From the cell containing the given text, extract its center point as [x, y] coordinate. 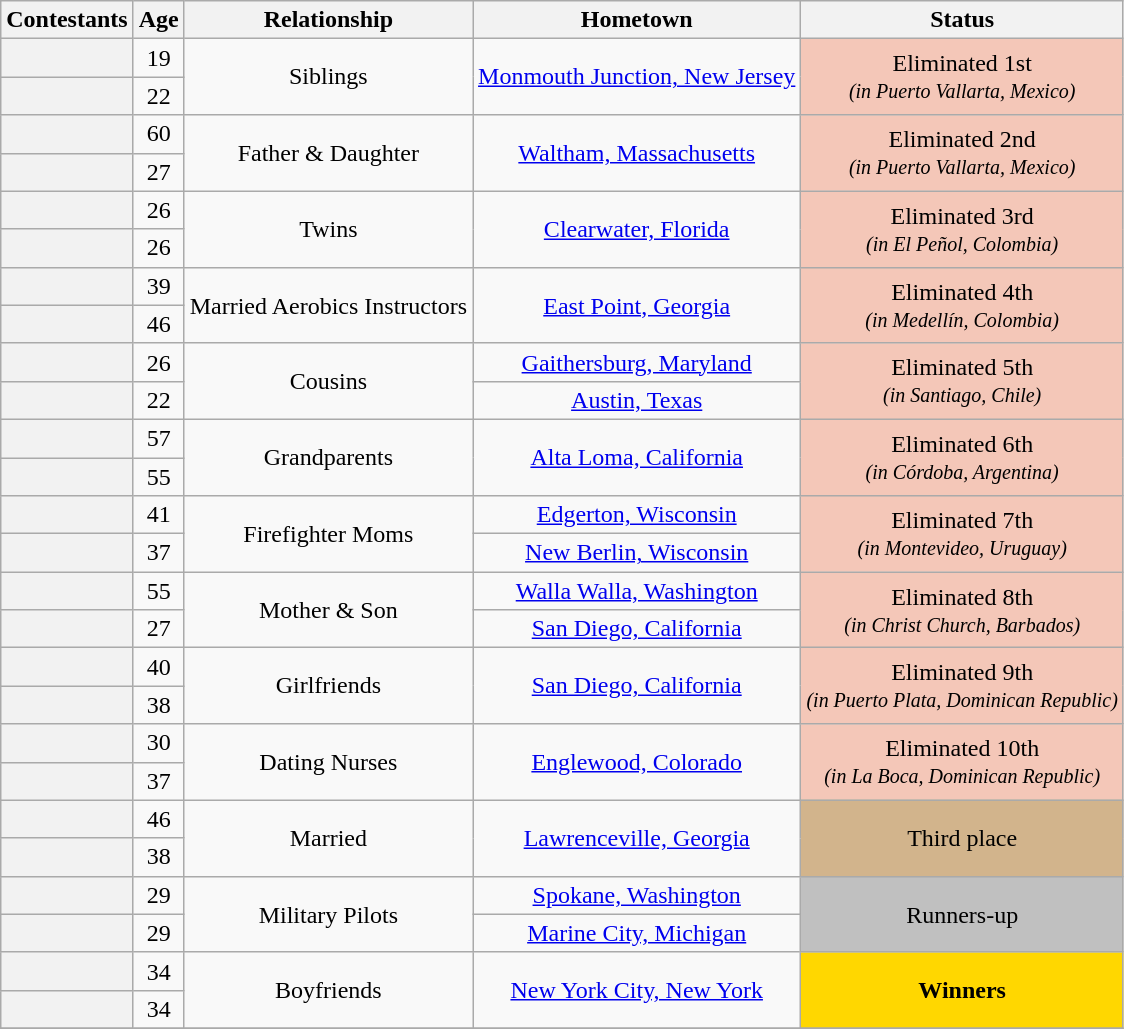
Married [328, 838]
Cousins [328, 381]
Married Aerobics Instructors [328, 305]
Eliminated 10th(in La Boca, Dominican Republic) [962, 762]
60 [158, 134]
30 [158, 743]
Englewood, Colorado [637, 762]
Dating Nurses [328, 762]
Eliminated 3rd(in El Peñol, Colombia) [962, 229]
Military Pilots [328, 914]
East Point, Georgia [637, 305]
New Berlin, Wisconsin [637, 553]
Austin, Texas [637, 400]
Boyfriends [328, 990]
Waltham, Massachusetts [637, 153]
Lawrenceville, Georgia [637, 838]
41 [158, 515]
Age [158, 20]
Eliminated 2nd(in Puerto Vallarta, Mexico) [962, 153]
Clearwater, Florida [637, 229]
39 [158, 286]
19 [158, 58]
Spokane, Washington [637, 895]
Father & Daughter [328, 153]
Siblings [328, 77]
Mother & Son [328, 610]
New York City, New York [637, 990]
Monmouth Junction, New Jersey [637, 77]
Girlfriends [328, 686]
Relationship [328, 20]
Firefighter Moms [328, 534]
57 [158, 438]
Gaithersburg, Maryland [637, 362]
Eliminated 9th(in Puerto Plata, Dominican Republic) [962, 686]
Eliminated 7th(in Montevideo, Uruguay) [962, 534]
Winners [962, 990]
Walla Walla, Washington [637, 591]
Runners-up [962, 914]
Marine City, Michigan [637, 933]
Contestants [67, 20]
Eliminated 4th(in Medellín, Colombia) [962, 305]
Edgerton, Wisconsin [637, 515]
Twins [328, 229]
Eliminated 8th(in Christ Church, Barbados) [962, 610]
Eliminated 1st(in Puerto Vallarta, Mexico) [962, 77]
Grandparents [328, 457]
Status [962, 20]
Eliminated 6th(in Córdoba, Argentina) [962, 457]
40 [158, 667]
Hometown [637, 20]
Third place [962, 838]
Alta Loma, California [637, 457]
Eliminated 5th(in Santiago, Chile) [962, 381]
